Return the (X, Y) coordinate for the center point of the cell that contains the specified text.  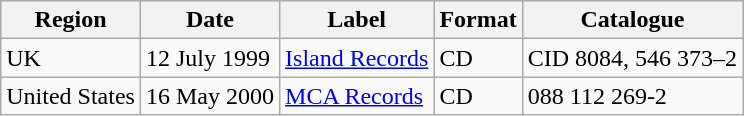
Label (357, 20)
16 May 2000 (210, 96)
Region (71, 20)
12 July 1999 (210, 58)
CID 8084, 546 373–2 (632, 58)
UK (71, 58)
088 112 269-2 (632, 96)
Catalogue (632, 20)
MCA Records (357, 96)
Date (210, 20)
Format (478, 20)
Island Records (357, 58)
United States (71, 96)
